Scan for the cell matching the given text and deliver its [x, y] coordinate at center. 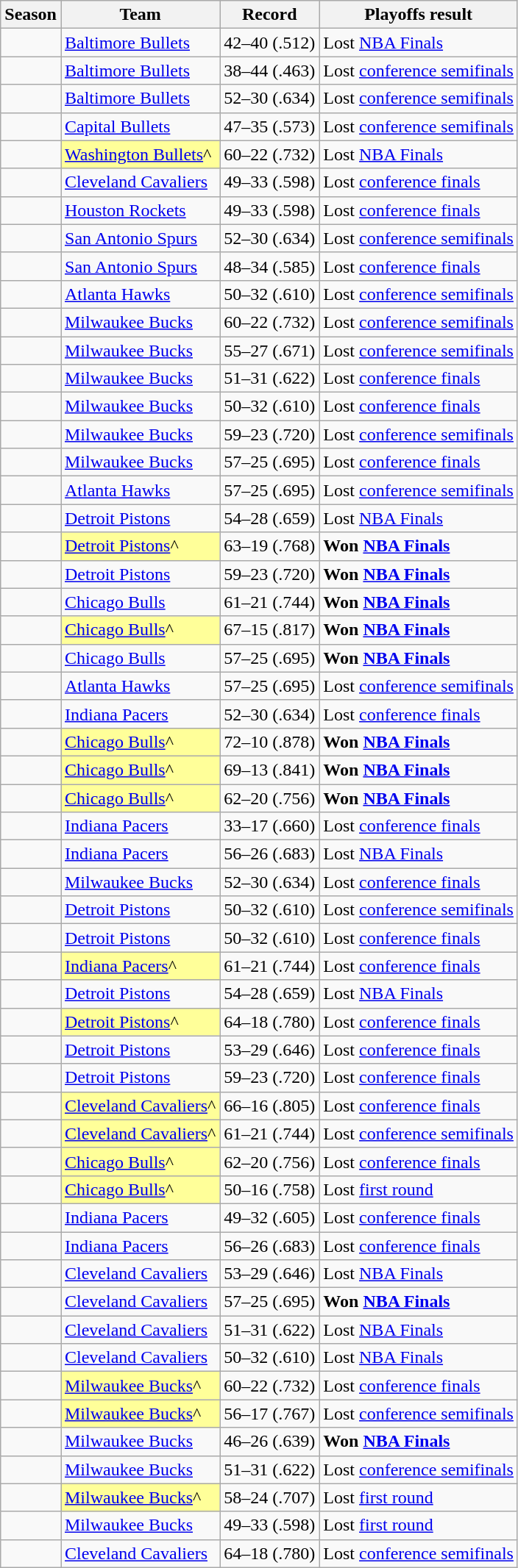
67–15 (.817) [269, 630]
Capital Bullets [140, 126]
47–35 (.573) [269, 126]
69–13 (.841) [269, 770]
63–19 (.768) [269, 546]
48–34 (.585) [269, 266]
56–17 (.767) [269, 1414]
46–26 (.639) [269, 1442]
49–32 (.605) [269, 1217]
Houston Rockets [140, 210]
38–44 (.463) [269, 71]
58–24 (.707) [269, 1497]
72–10 (.878) [269, 742]
Playoffs result [419, 15]
42–40 (.512) [269, 43]
Indiana Pacers^ [140, 966]
Team [140, 15]
33–17 (.660) [269, 826]
66–16 (.805) [269, 1106]
50–16 (.758) [269, 1189]
Season [31, 15]
Record [269, 15]
55–27 (.671) [269, 351]
Washington Bullets^ [140, 154]
